Return the [X, Y] coordinate for the center point of the cell that contains the specified text.  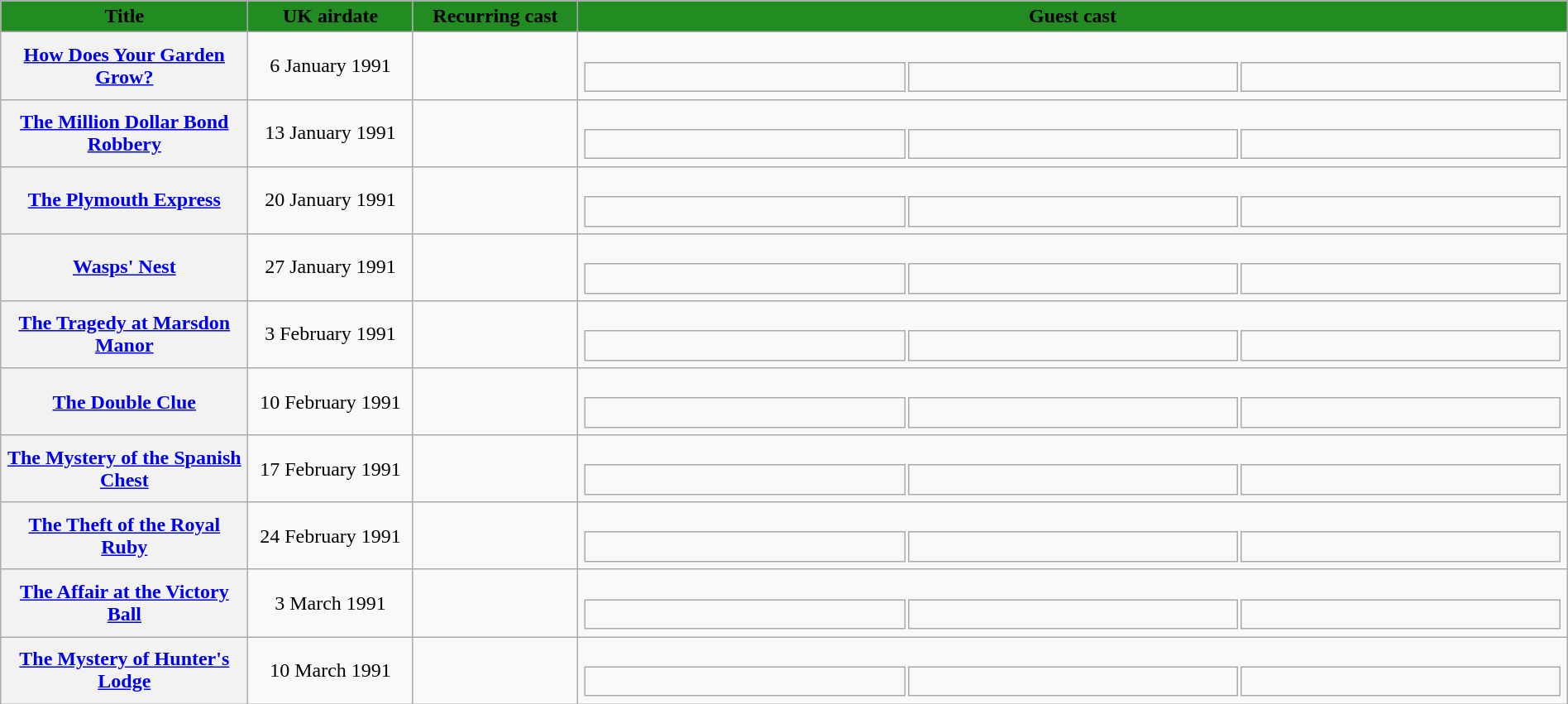
17 February 1991 [331, 468]
10 February 1991 [331, 402]
13 January 1991 [331, 132]
3 February 1991 [331, 334]
The Affair at the Victory Ball [124, 602]
The Mystery of the Spanish Chest [124, 468]
The Million Dollar Bond Robbery [124, 132]
The Tragedy at Marsdon Manor [124, 334]
24 February 1991 [331, 536]
Guest cast [1073, 17]
10 March 1991 [331, 670]
Wasps' Nest [124, 266]
The Plymouth Express [124, 200]
27 January 1991 [331, 266]
3 March 1991 [331, 602]
20 January 1991 [331, 200]
UK airdate [331, 17]
How Does Your Garden Grow? [124, 66]
Recurring cast [495, 17]
The Mystery of Hunter's Lodge [124, 670]
6 January 1991 [331, 66]
The Double Clue [124, 402]
Title [124, 17]
The Theft of the Royal Ruby [124, 536]
